Scan for the cell matching the given text and deliver its [X, Y] coordinate at center. 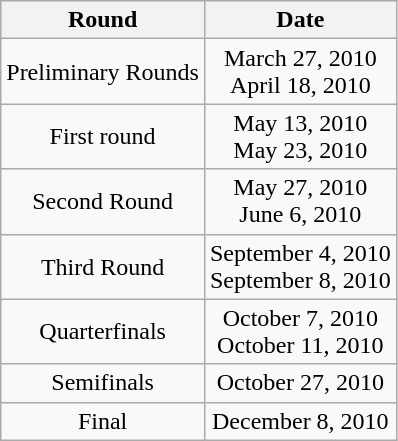
Quarterfinals [103, 332]
October 7, 2010October 11, 2010 [300, 332]
October 27, 2010 [300, 383]
Semifinals [103, 383]
September 4, 2010September 8, 2010 [300, 266]
December 8, 2010 [300, 421]
Second Round [103, 202]
May 13, 2010May 23, 2010 [300, 136]
Final [103, 421]
Preliminary Rounds [103, 72]
Round [103, 20]
Date [300, 20]
Third Round [103, 266]
First round [103, 136]
May 27, 2010June 6, 2010 [300, 202]
March 27, 2010April 18, 2010 [300, 72]
